From the cell containing the given text, extract its center point as [x, y] coordinate. 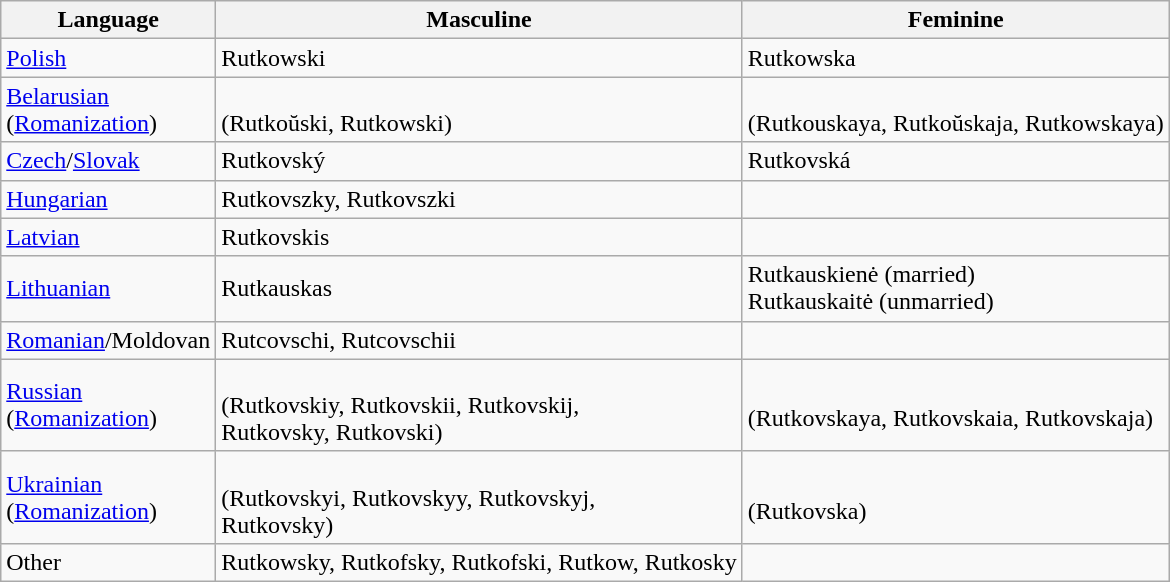
Belarusian (Romanization) [108, 110]
Other [108, 562]
Russian (Romanization) [108, 405]
Latvian [108, 237]
Rutkovszky, Rutkovszki [479, 199]
(Rutkoŭski, Rutkowski) [479, 110]
Rutkowska [956, 58]
Rutkauskas [479, 288]
(Rutkouskaya, Rutkoŭskaja, Rutkowskaya) [956, 110]
Rutkowsky, Rutkofsky, Rutkofski, Rutkow, Rutkosky [479, 562]
Rutkovská [956, 161]
Polish [108, 58]
Masculine [479, 20]
Lithuanian [108, 288]
(Rutkovska) [956, 497]
Ukrainian (Romanization) [108, 497]
Rutkauskienė (married) Rutkauskaitė (unmarried) [956, 288]
Hungarian [108, 199]
Rutkovskis [479, 237]
Rutkovský [479, 161]
Rutcovschi, Rutcovschii [479, 340]
(Rutkovskiy, Rutkovskii, Rutkovskij, Rutkovsky, Rutkovski) [479, 405]
(Rutkovskyi, Rutkovskyy, Rutkovskyj, Rutkovsky) [479, 497]
Feminine [956, 20]
Romanian/Moldovan [108, 340]
(Rutkovskaya, Rutkovskaia, Rutkovskaja) [956, 405]
Czech/Slovak [108, 161]
Rutkowski [479, 58]
Language [108, 20]
